Search for the cell housing the specified text and yield its [X, Y] center coordinate. 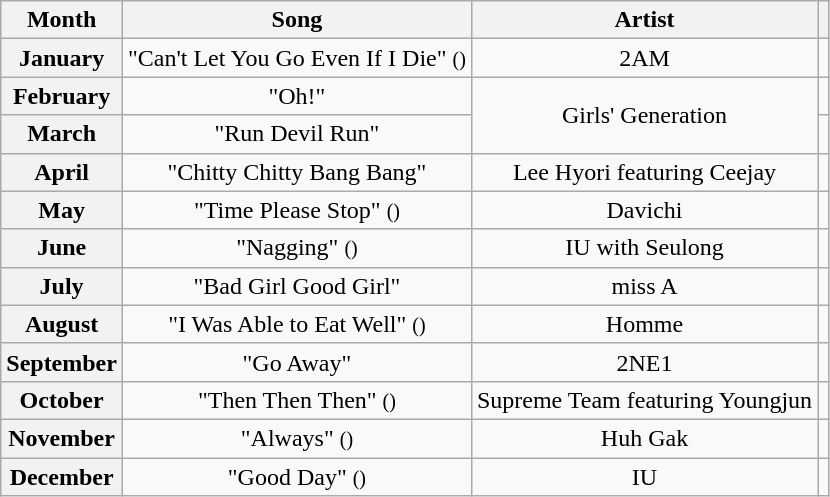
"Can't Let You Go Even If I Die" () [296, 58]
IU with Seulong [644, 248]
Lee Hyori featuring Ceejay [644, 172]
July [62, 286]
"Chitty Chitty Bang Bang" [296, 172]
"Go Away" [296, 362]
Month [62, 20]
"Time Please Stop" () [296, 210]
IU [644, 477]
March [62, 134]
June [62, 248]
December [62, 477]
September [62, 362]
Davichi [644, 210]
"Nagging" () [296, 248]
Supreme Team featuring Youngjun [644, 400]
Girls' Generation [644, 115]
2AM [644, 58]
May [62, 210]
"Good Day" () [296, 477]
November [62, 438]
Huh Gak [644, 438]
"Oh!" [296, 96]
"Then Then Then" () [296, 400]
miss A [644, 286]
"Bad Girl Good Girl" [296, 286]
Artist [644, 20]
January [62, 58]
"Run Devil Run" [296, 134]
2NE1 [644, 362]
April [62, 172]
August [62, 324]
October [62, 400]
Song [296, 20]
Homme [644, 324]
"Always" () [296, 438]
February [62, 96]
"I Was Able to Eat Well" () [296, 324]
